Identify which cell holds the provided text, then report its [x, y] central coordinate. 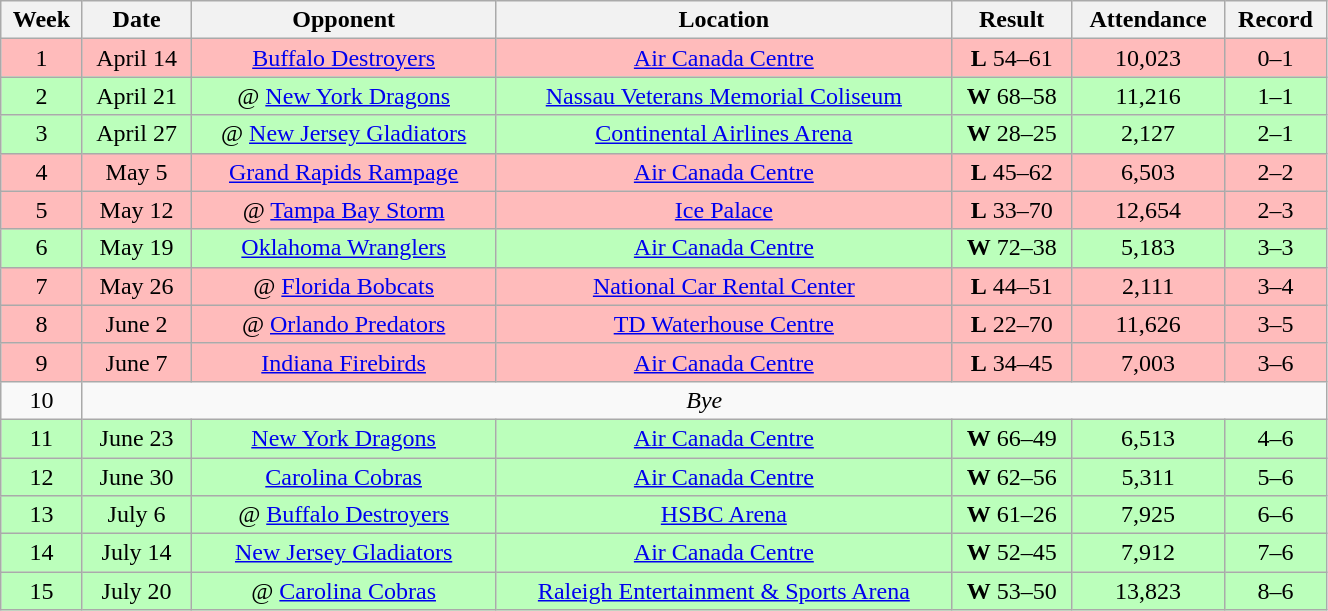
Buffalo Destroyers [344, 58]
TD Waterhouse Centre [724, 324]
June 23 [136, 438]
1 [42, 58]
14 [42, 553]
W 52–45 [1012, 553]
2–1 [1275, 134]
W 62–56 [1012, 477]
April 27 [136, 134]
1–1 [1275, 96]
11,216 [1148, 96]
5 [42, 210]
2,111 [1148, 286]
10 [42, 400]
New York Dragons [344, 438]
9 [42, 362]
May 26 [136, 286]
W 53–50 [1012, 591]
Nassau Veterans Memorial Coliseum [724, 96]
3–3 [1275, 248]
@ Florida Bobcats [344, 286]
L 22–70 [1012, 324]
3–4 [1275, 286]
W 68–58 [1012, 96]
2,127 [1148, 134]
3 [42, 134]
Continental Airlines Arena [724, 134]
@ Orlando Predators [344, 324]
7 [42, 286]
@ New Jersey Gladiators [344, 134]
5–6 [1275, 477]
10,023 [1148, 58]
Week [42, 20]
4–6 [1275, 438]
July 20 [136, 591]
6 [42, 248]
12 [42, 477]
W 66–49 [1012, 438]
12,654 [1148, 210]
Ice Palace [724, 210]
6,503 [1148, 172]
8 [42, 324]
7–6 [1275, 553]
3–5 [1275, 324]
6,513 [1148, 438]
Indiana Firebirds [344, 362]
Grand Rapids Rampage [344, 172]
Oklahoma Wranglers [344, 248]
@ New York Dragons [344, 96]
5,183 [1148, 248]
Date [136, 20]
@ Buffalo Destroyers [344, 515]
7,925 [1148, 515]
New Jersey Gladiators [344, 553]
11,626 [1148, 324]
Raleigh Entertainment & Sports Arena [724, 591]
4 [42, 172]
L 54–61 [1012, 58]
@ Tampa Bay Storm [344, 210]
0–1 [1275, 58]
May 19 [136, 248]
L 34–45 [1012, 362]
Attendance [1148, 20]
Location [724, 20]
7,912 [1148, 553]
W 28–25 [1012, 134]
@ Carolina Cobras [344, 591]
May 5 [136, 172]
June 30 [136, 477]
15 [42, 591]
July 14 [136, 553]
13,823 [1148, 591]
2 [42, 96]
W 72–38 [1012, 248]
National Car Rental Center [724, 286]
L 45–62 [1012, 172]
April 14 [136, 58]
6–6 [1275, 515]
11 [42, 438]
June 7 [136, 362]
Bye [704, 400]
April 21 [136, 96]
2–2 [1275, 172]
L 44–51 [1012, 286]
8–6 [1275, 591]
Opponent [344, 20]
HSBC Arena [724, 515]
Carolina Cobras [344, 477]
W 61–26 [1012, 515]
July 6 [136, 515]
2–3 [1275, 210]
13 [42, 515]
3–6 [1275, 362]
5,311 [1148, 477]
Result [1012, 20]
7,003 [1148, 362]
May 12 [136, 210]
L 33–70 [1012, 210]
June 2 [136, 324]
Record [1275, 20]
